From the cell containing the given text, extract its center point as (x, y) coordinate. 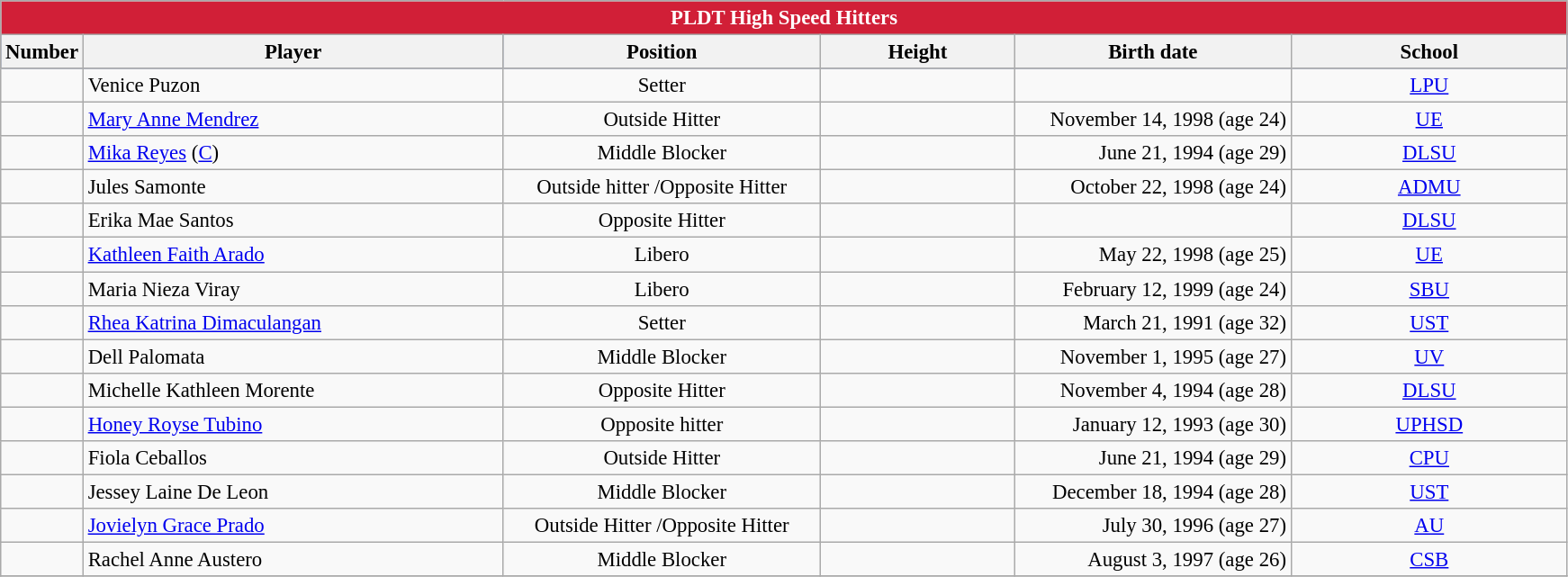
Rachel Anne Austero (293, 559)
March 21, 1991 (age 32) (1152, 322)
November 14, 1998 (age 24) (1152, 120)
School (1429, 52)
Mary Anne Mendrez (293, 120)
Fiola Ceballos (293, 458)
October 22, 1998 (age 24) (1152, 187)
UPHSD (1429, 424)
Mika Reyes (C) (293, 153)
UV (1429, 356)
Michelle Kathleen Morente (293, 390)
August 3, 1997 (age 26) (1152, 559)
November 1, 1995 (age 27) (1152, 356)
Venice Puzon (293, 86)
February 12, 1999 (age 24) (1152, 289)
November 4, 1994 (age 28) (1152, 390)
Player (293, 52)
Number (42, 52)
Dell Palomata (293, 356)
Jovielyn Grace Prado (293, 526)
May 22, 1998 (age 25) (1152, 255)
Jules Samonte (293, 187)
SBU (1429, 289)
Birth date (1152, 52)
Jessey Laine De Leon (293, 491)
Outside hitter /Opposite Hitter (662, 187)
Height (918, 52)
December 18, 1994 (age 28) (1152, 491)
Kathleen Faith Arado (293, 255)
PLDT High Speed Hitters (785, 18)
Opposite hitter (662, 424)
Maria Nieza Viray (293, 289)
Outside Hitter /Opposite Hitter (662, 526)
ADMU (1429, 187)
Rhea Katrina Dimaculangan (293, 322)
Erika Mae Santos (293, 221)
Honey Royse Tubino (293, 424)
July 30, 1996 (age 27) (1152, 526)
CSB (1429, 559)
Position (662, 52)
LPU (1429, 86)
CPU (1429, 458)
AU (1429, 526)
January 12, 1993 (age 30) (1152, 424)
